For the text-containing cell, return its midpoint in (x, y) coordinate format. 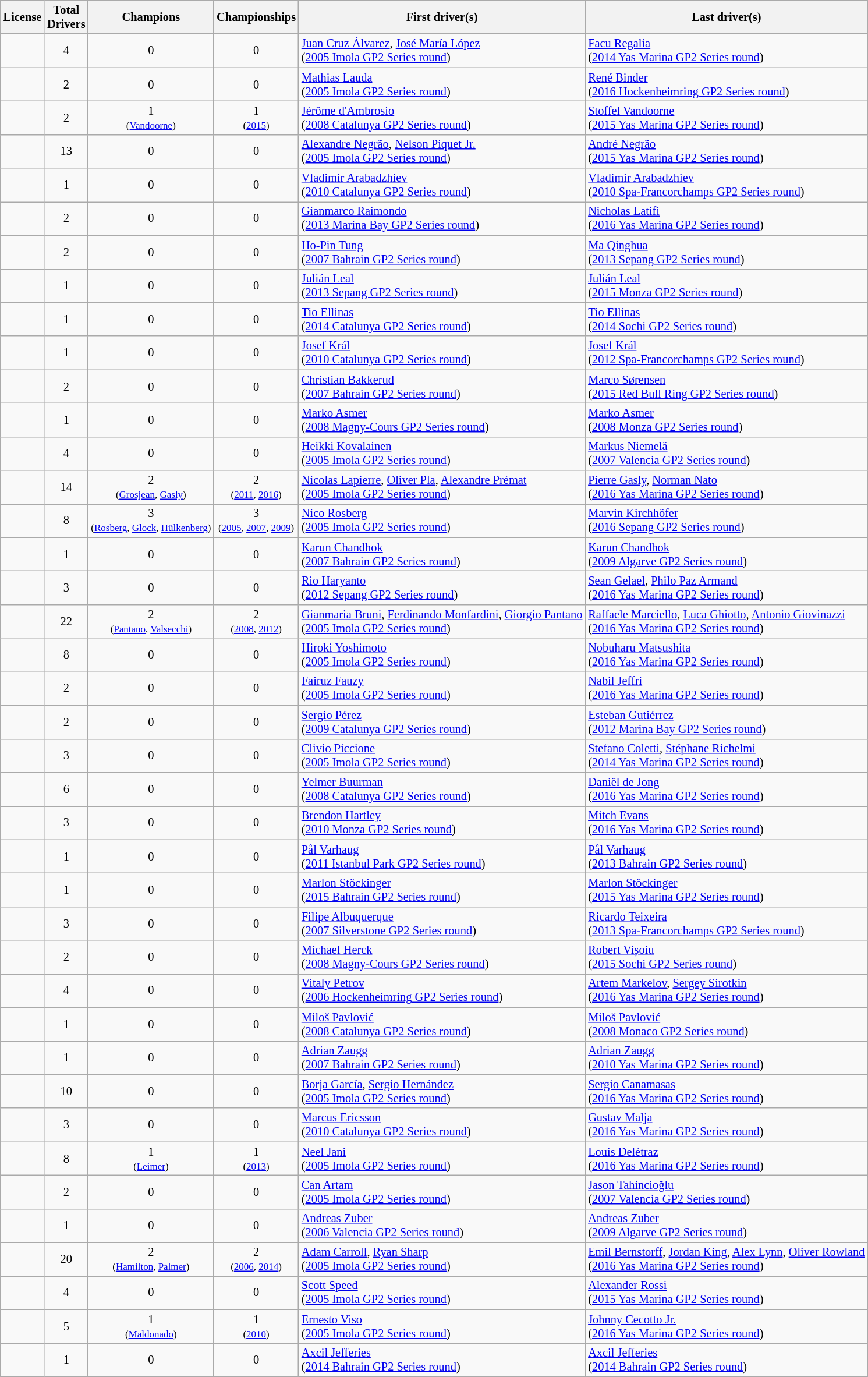
Ma Qinghua(2013 Sepang GP2 Series round) (727, 252)
Raffaele Marciello, Luca Ghiotto, Antonio Giovinazzi(2016 Yas Marina GP2 Series round) (727, 621)
Vitaly Petrov(2006 Hockenheimring GP2 Series round) (442, 990)
Nobuharu Matsushita(2016 Yas Marina GP2 Series round) (727, 655)
2(2006, 2014) (256, 1259)
Nico Rosberg(2005 Imola GP2 Series round) (442, 521)
Julián Leal(2015 Monza GP2 Series round) (727, 286)
6 (66, 789)
Clivio Piccione(2005 Imola GP2 Series round) (442, 756)
Emil Bernstorff, Jordan King, Alex Lynn, Oliver Rowland(2016 Yas Marina GP2 Series round) (727, 1259)
Nicholas Latifi(2016 Yas Marina GP2 Series round) (727, 218)
Josef Král(2010 Catalunya GP2 Series round) (442, 353)
Championships (256, 17)
TotalDrivers (66, 17)
Michael Herck(2008 Magny-Cours GP2 Series round) (442, 957)
1(2010) (256, 1326)
Last driver(s) (727, 17)
Yelmer Buurman(2008 Catalunya GP2 Series round) (442, 789)
1(2013) (256, 1159)
Gianmarco Raimondo(2013 Marina Bay GP2 Series round) (442, 218)
Miloš Pavlović(2008 Monaco GP2 Series round) (727, 1024)
Sean Gelael, Philo Paz Armand(2016 Yas Marina GP2 Series round) (727, 587)
1(Maldonado) (151, 1326)
Facu Regalia(2014 Yas Marina GP2 Series round) (727, 51)
Louis Delétraz(2016 Yas Marina GP2 Series round) (727, 1159)
Nicolas Lapierre, Oliver Pla, Alexandre Prémat(2005 Imola GP2 Series round) (442, 487)
Marko Asmer(2008 Monza GP2 Series round) (727, 420)
Rio Haryanto(2012 Sepang GP2 Series round) (442, 587)
Artem Markelov, Sergey Sirotkin(2016 Yas Marina GP2 Series round) (727, 990)
André Negrão(2015 Yas Marina GP2 Series round) (727, 151)
Tio Ellinas(2014 Sochi GP2 Series round) (727, 319)
2(Pantano, Valsecchi) (151, 621)
Stefano Coletti, Stéphane Richelmi(2014 Yas Marina GP2 Series round) (727, 756)
Johnny Cecotto Jr.(2016 Yas Marina GP2 Series round) (727, 1326)
13 (66, 151)
20 (66, 1259)
Markus Niemelä(2007 Valencia GP2 Series round) (727, 454)
Sergio Pérez(2009 Catalunya GP2 Series round) (442, 722)
Jason Tahincioğlu(2007 Valencia GP2 Series round) (727, 1192)
Champions (151, 17)
2(2011, 2016) (256, 487)
Borja García, Sergio Hernández(2005 Imola GP2 Series round) (442, 1091)
14 (66, 487)
Mathias Lauda(2005 Imola GP2 Series round) (442, 84)
2(Hamilton, Palmer) (151, 1259)
Gustav Malja(2016 Yas Marina GP2 Series round) (727, 1125)
Ricardo Teixeira(2013 Spa-Francorchamps GP2 Series round) (727, 923)
Stoffel Vandoorne(2015 Yas Marina GP2 Series round) (727, 118)
Pål Varhaug(2013 Bahrain GP2 Series round) (727, 856)
Scott Speed(2005 Imola GP2 Series round) (442, 1293)
Christian Bakkerud(2007 Bahrain GP2 Series round) (442, 387)
3(2005, 2007, 2009) (256, 521)
Gianmaria Bruni, Ferdinando Monfardini, Giorgio Pantano(2005 Imola GP2 Series round) (442, 621)
Sergio Canamasas(2016 Yas Marina GP2 Series round) (727, 1091)
Filipe Albuquerque(2007 Silverstone GP2 Series round) (442, 923)
2(2008, 2012) (256, 621)
1(2015) (256, 118)
René Binder(2016 Hockenheimring GP2 Series round) (727, 84)
2(Grosjean, Gasly) (151, 487)
Alexandre Negrão, Nelson Piquet Jr.(2005 Imola GP2 Series round) (442, 151)
Julián Leal(2013 Sepang GP2 Series round) (442, 286)
Juan Cruz Álvarez, José María López(2005 Imola GP2 Series round) (442, 51)
Robert Vișoiu(2015 Sochi GP2 Series round) (727, 957)
Marcus Ericsson(2010 Catalunya GP2 Series round) (442, 1125)
Adam Carroll, Ryan Sharp(2005 Imola GP2 Series round) (442, 1259)
Vladimir Arabadzhiev(2010 Spa-Francorchamps GP2 Series round) (727, 185)
1(Vandoorne) (151, 118)
Nabil Jeffri(2016 Yas Marina GP2 Series round) (727, 688)
Tio Ellinas(2014 Catalunya GP2 Series round) (442, 319)
Marco Sørensen(2015 Red Bull Ring GP2 Series round) (727, 387)
Jérôme d'Ambrosio(2008 Catalunya GP2 Series round) (442, 118)
Alexander Rossi(2015 Yas Marina GP2 Series round) (727, 1293)
Marko Asmer(2008 Magny-Cours GP2 Series round) (442, 420)
Karun Chandhok(2007 Bahrain GP2 Series round) (442, 554)
Daniël de Jong(2016 Yas Marina GP2 Series round) (727, 789)
Marlon Stöckinger(2015 Yas Marina GP2 Series round) (727, 890)
Can Artam(2005 Imola GP2 Series round) (442, 1192)
Miloš Pavlović(2008 Catalunya GP2 Series round) (442, 1024)
Brendon Hartley(2010 Monza GP2 Series round) (442, 823)
1(Leimer) (151, 1159)
Adrian Zaugg(2010 Yas Marina GP2 Series round) (727, 1058)
License (22, 17)
Marlon Stöckinger(2015 Bahrain GP2 Series round) (442, 890)
Mitch Evans(2016 Yas Marina GP2 Series round) (727, 823)
Pål Varhaug(2011 Istanbul Park GP2 Series round) (442, 856)
Fairuz Fauzy(2005 Imola GP2 Series round) (442, 688)
Esteban Gutiérrez(2012 Marina Bay GP2 Series round) (727, 722)
Heikki Kovalainen(2005 Imola GP2 Series round) (442, 454)
10 (66, 1091)
Vladimir Arabadzhiev(2010 Catalunya GP2 Series round) (442, 185)
First driver(s) (442, 17)
Pierre Gasly, Norman Nato(2016 Yas Marina GP2 Series round) (727, 487)
Andreas Zuber(2006 Valencia GP2 Series round) (442, 1226)
Hiroki Yoshimoto(2005 Imola GP2 Series round) (442, 655)
Ho-Pin Tung(2007 Bahrain GP2 Series round) (442, 252)
22 (66, 621)
Karun Chandhok(2009 Algarve GP2 Series round) (727, 554)
Neel Jani(2005 Imola GP2 Series round) (442, 1159)
Ernesto Viso(2005 Imola GP2 Series round) (442, 1326)
Adrian Zaugg(2007 Bahrain GP2 Series round) (442, 1058)
3(Rosberg, Glock, Hülkenberg) (151, 521)
Andreas Zuber(2009 Algarve GP2 Series round) (727, 1226)
Marvin Kirchhöfer(2016 Sepang GP2 Series round) (727, 521)
5 (66, 1326)
Josef Král(2012 Spa-Francorchamps GP2 Series round) (727, 353)
